Return [x, y] of the center of cell containing provided text 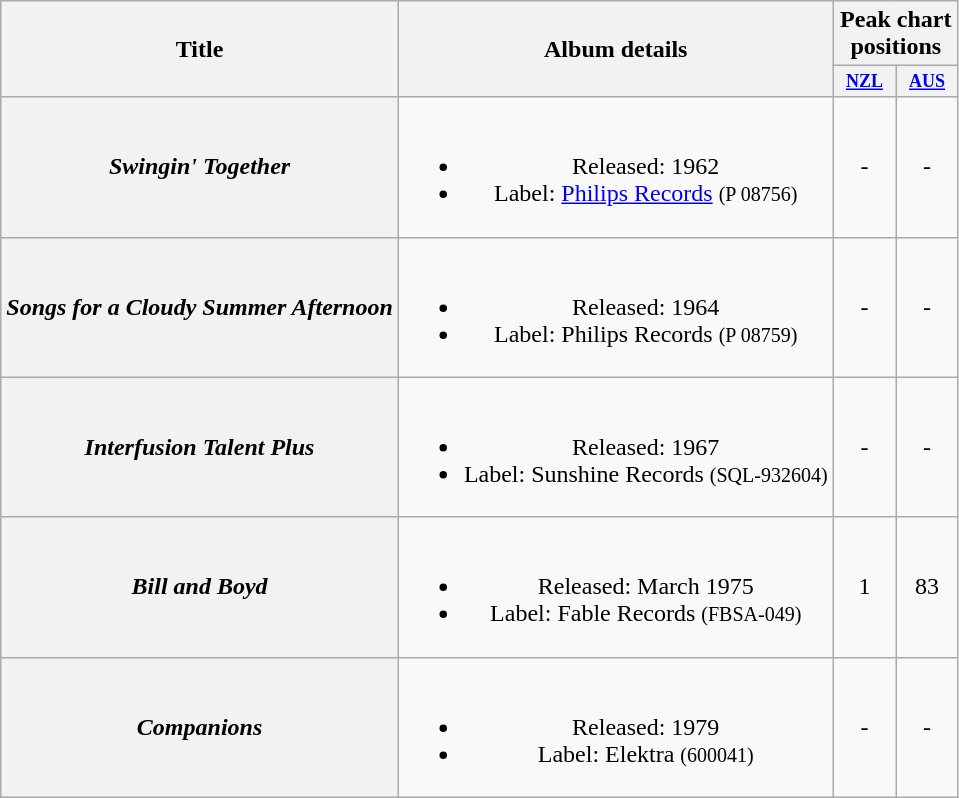
NZL [864, 82]
Swingin' Together [200, 167]
Released: 1979Label: Elektra (600041) [616, 727]
Released: 1967Label: Sunshine Records (SQL-932604) [616, 447]
AUS [928, 82]
83 [928, 587]
Released: 1964Label: Philips Records (P 08759) [616, 307]
Released: March 1975Label: Fable Records (FBSA-049) [616, 587]
Interfusion Talent Plus [200, 447]
Songs for a Cloudy Summer Afternoon [200, 307]
Album details [616, 49]
Bill and Boyd [200, 587]
Released: 1962Label: Philips Records (P 08756) [616, 167]
Companions [200, 727]
Peak chart positions [896, 34]
Title [200, 49]
1 [864, 587]
